Scan for the cell matching the given text and deliver its [x, y] coordinate at center. 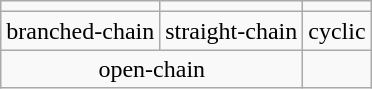
open-chain [152, 69]
cyclic [337, 31]
straight-chain [232, 31]
branched-chain [80, 31]
